Capture the cell that displays the provided text and extract its (x, y) central coordinate. 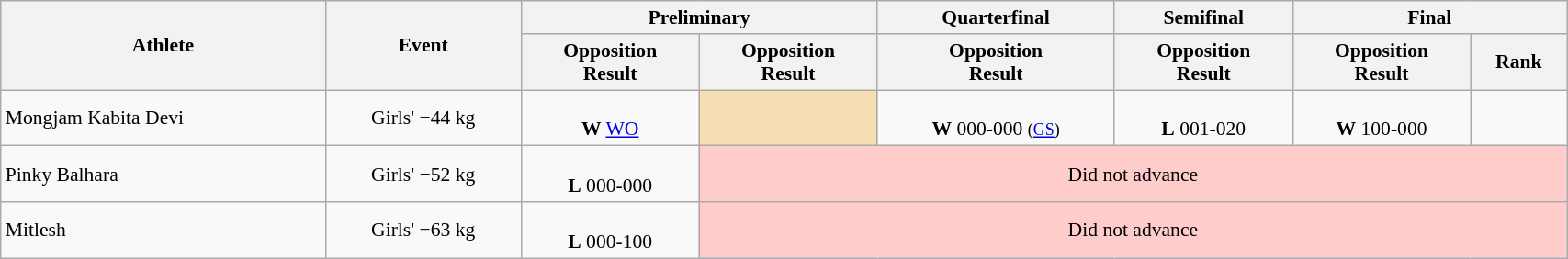
L 000-100 (610, 230)
W WO (610, 118)
Event (423, 46)
Pinky Balhara (164, 175)
W 100-000 (1382, 118)
W 000-000 (GS) (996, 118)
L 000-000 (610, 175)
L 001-020 (1203, 118)
Girls' −52 kg (423, 175)
Girls' −44 kg (423, 118)
Semifinal (1203, 17)
Mongjam Kabita Devi (164, 118)
Athlete (164, 46)
Final (1429, 17)
Girls' −63 kg (423, 230)
Mitlesh (164, 230)
Preliminary (699, 17)
Rank (1519, 62)
Quarterfinal (996, 17)
